Search for the cell housing the specified text and yield its (x, y) center coordinate. 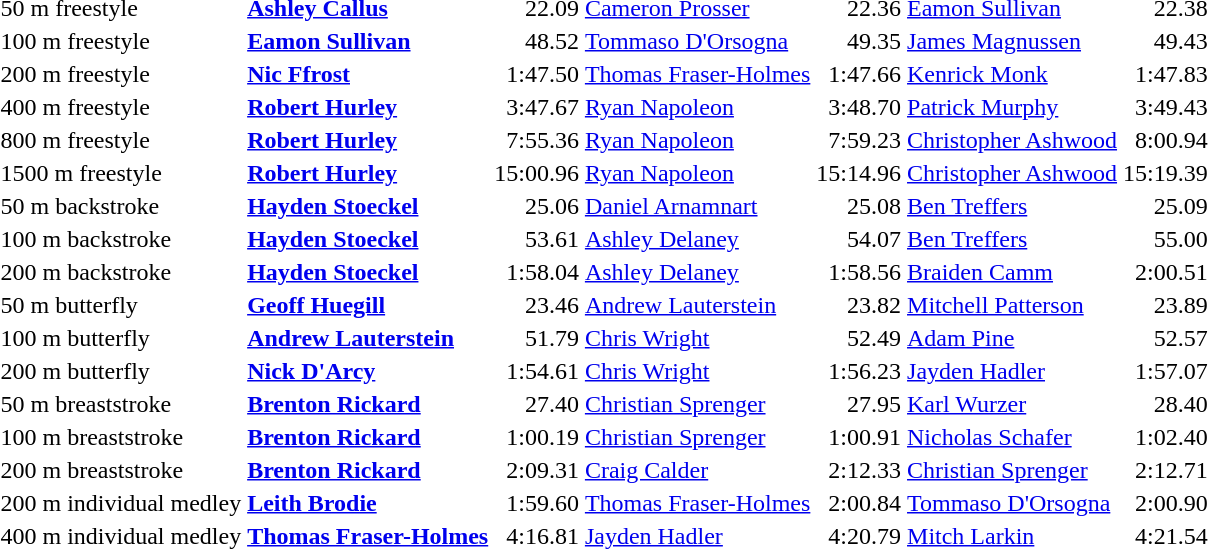
Daniel Arnamnart (697, 206)
Craig Calder (697, 470)
23.82 (859, 305)
Karl Wurzer (1012, 404)
Mitchell Patterson (1012, 305)
1:58.56 (859, 272)
7:59.23 (859, 140)
1:47.50 (537, 74)
2:12.33 (859, 470)
1:47.66 (859, 74)
49.35 (859, 41)
54.07 (859, 239)
Nick D'Arcy (368, 371)
Nicholas Schafer (1012, 437)
52.49 (859, 338)
Braiden Camm (1012, 272)
Kenrick Monk (1012, 74)
Nic Ffrost (368, 74)
51.79 (537, 338)
48.52 (537, 41)
27.95 (859, 404)
23.46 (537, 305)
Geoff Huegill (368, 305)
15:00.96 (537, 173)
James Magnussen (1012, 41)
1:00.91 (859, 437)
7:55.36 (537, 140)
15:14.96 (859, 173)
Eamon Sullivan (368, 41)
25.06 (537, 206)
3:47.67 (537, 107)
Patrick Murphy (1012, 107)
25.08 (859, 206)
1:00.19 (537, 437)
2:00.84 (859, 503)
2:09.31 (537, 470)
27.40 (537, 404)
1:58.04 (537, 272)
1:54.61 (537, 371)
3:48.70 (859, 107)
Leith Brodie (368, 503)
1:56.23 (859, 371)
53.61 (537, 239)
1:59.60 (537, 503)
Jayden Hadler (1012, 371)
Adam Pine (1012, 338)
